For the text-containing cell, return its midpoint in [x, y] coordinate format. 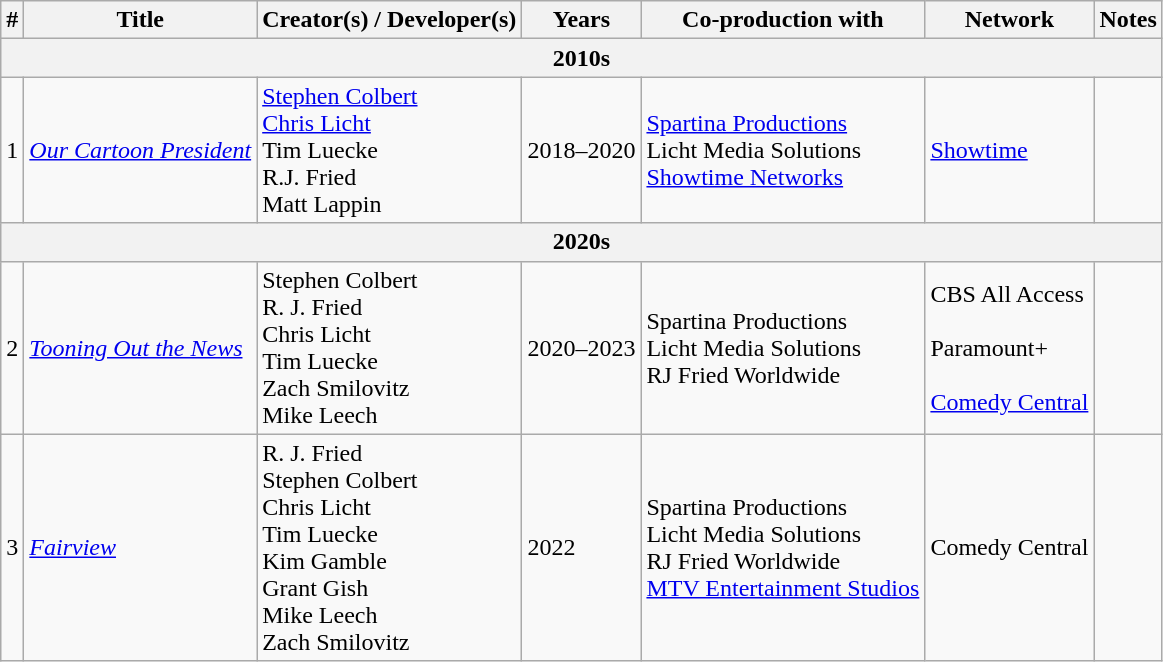
1 [12, 150]
Title [140, 20]
Spartina ProductionsLicht Media SolutionsShowtime Networks [783, 150]
2010s [582, 58]
2020s [582, 242]
2022 [582, 548]
Notes [1128, 20]
Stephen ColbertR. J. FriedChris LichtTim LueckeZach SmilovitzMike Leech [390, 348]
R. J. FriedStephen ColbertChris LichtTim LueckeKim GambleGrant GishMike LeechZach Smilovitz [390, 548]
Showtime [1010, 150]
2018–2020 [582, 150]
Spartina ProductionsLicht Media SolutionsRJ Fried WorldwideMTV Entertainment Studios [783, 548]
Years [582, 20]
3 [12, 548]
Co-production with [783, 20]
Stephen ColbertChris LichtTim LueckeR.J. FriedMatt Lappin [390, 150]
CBS All AccessParamount+Comedy Central [1010, 348]
Fairview [140, 548]
Spartina ProductionsLicht Media SolutionsRJ Fried Worldwide [783, 348]
# [12, 20]
Creator(s) / Developer(s) [390, 20]
Network [1010, 20]
2020–2023 [582, 348]
Tooning Out the News [140, 348]
Comedy Central [1010, 548]
Our Cartoon President [140, 150]
2 [12, 348]
